Extract the (X, Y) coordinate from the center of the cell holding the provided text.  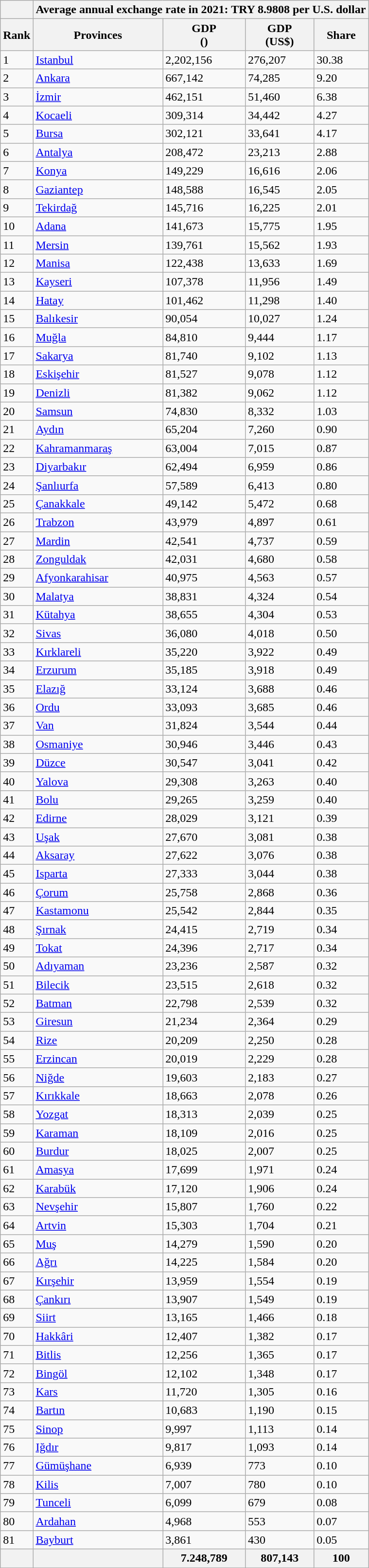
Sinop (98, 1429)
13,959 (204, 1281)
3,041 (280, 763)
2,229 (280, 1059)
Osmaniye (98, 744)
0.59 (341, 541)
7,007 (204, 1484)
2.01 (341, 208)
27,670 (204, 836)
3,446 (280, 744)
15 (17, 319)
0.39 (341, 818)
24 (17, 485)
18 (17, 374)
Kilis (98, 1484)
12,102 (204, 1373)
4,324 (280, 596)
1.49 (341, 282)
3,918 (280, 670)
29,308 (204, 781)
0.29 (341, 1022)
75 (17, 1429)
İzmir (98, 97)
807,143 (280, 1558)
1.93 (341, 244)
81 (17, 1540)
84,810 (204, 337)
1,971 (280, 1170)
32 (17, 633)
5 (17, 134)
Şırnak (98, 929)
49,142 (204, 504)
0.05 (341, 1540)
14,279 (204, 1244)
Kütahya (98, 615)
49 (17, 948)
Muğla (98, 337)
9,062 (280, 393)
3,081 (280, 836)
Istanbul (98, 60)
15,562 (280, 244)
Denizli (98, 393)
7 (17, 171)
7,260 (280, 430)
78 (17, 1484)
Zonguldak (98, 559)
Ordu (98, 707)
25,542 (204, 911)
19,603 (204, 1077)
2,717 (280, 948)
80 (17, 1521)
Van (98, 726)
302,121 (204, 134)
7.248,789 (204, 1558)
Eskişehir (98, 374)
Giresun (98, 1022)
20 (17, 411)
27,622 (204, 855)
3,044 (280, 874)
20,019 (204, 1059)
30,547 (204, 763)
40 (17, 781)
0.36 (341, 892)
1,760 (280, 1207)
79 (17, 1503)
Gaziantep (98, 189)
4.27 (341, 115)
0.50 (341, 633)
2,587 (280, 966)
22 (17, 448)
11 (17, 244)
Sivas (98, 633)
Ankara (98, 78)
Kahramanmaraş (98, 448)
18,025 (204, 1151)
Manisa (98, 263)
23,236 (204, 966)
73 (17, 1392)
Yozgat (98, 1114)
2.06 (341, 171)
48 (17, 929)
3,121 (280, 818)
9,078 (280, 374)
Çankırı (98, 1299)
14 (17, 300)
Çorum (98, 892)
1,584 (280, 1262)
Kırşehir (98, 1281)
37 (17, 726)
25,758 (204, 892)
1.17 (341, 337)
62 (17, 1188)
21,234 (204, 1022)
3,861 (204, 1540)
Kırıkkale (98, 1096)
101,462 (204, 300)
Gümüşhane (98, 1466)
2,539 (280, 1003)
29 (17, 578)
65 (17, 1244)
Edirne (98, 818)
61 (17, 1170)
57,589 (204, 485)
1,093 (280, 1447)
2,078 (280, 1096)
63,004 (204, 448)
Samsun (98, 411)
1 (17, 60)
Artvin (98, 1225)
33 (17, 652)
2,250 (280, 1040)
2,844 (280, 911)
Erzurum (98, 670)
42,541 (204, 541)
Average annual exchange rate in 2021: TRY 8.9808 per U.S. dollar (201, 10)
Balıkesir (98, 319)
Muş (98, 1244)
35,185 (204, 670)
0.54 (341, 596)
9,444 (280, 337)
122,438 (204, 263)
33,641 (280, 134)
4,968 (204, 1521)
Karabük (98, 1188)
1.95 (341, 226)
9,817 (204, 1447)
1.03 (341, 411)
54 (17, 1040)
0.68 (341, 504)
Kayseri (98, 282)
66 (17, 1262)
2,007 (280, 1151)
3,259 (280, 800)
13 (17, 282)
33,093 (204, 707)
Antalya (98, 152)
26 (17, 522)
Share (341, 35)
13,907 (204, 1299)
667,142 (204, 78)
71 (17, 1355)
17 (17, 356)
6,413 (280, 485)
19 (17, 393)
Uşak (98, 836)
1,549 (280, 1299)
42 (17, 818)
27 (17, 541)
46 (17, 892)
Tunceli (98, 1503)
10 (17, 226)
25 (17, 504)
Çanakkale (98, 504)
56 (17, 1077)
2.05 (341, 189)
3,685 (280, 707)
2,183 (280, 1077)
16,225 (280, 208)
Burdur (98, 1151)
Aydın (98, 430)
2,016 (280, 1133)
23,515 (204, 985)
44 (17, 855)
Bilecik (98, 985)
36,080 (204, 633)
149,229 (204, 171)
780 (280, 1484)
90,054 (204, 319)
Rize (98, 1040)
1,365 (280, 1355)
6,939 (204, 1466)
Amasya (98, 1170)
Tokat (98, 948)
16,545 (280, 189)
3 (17, 97)
65,204 (204, 430)
7,015 (280, 448)
53 (17, 1022)
Düzce (98, 763)
16 (17, 337)
139,761 (204, 244)
42,031 (204, 559)
Hatay (98, 300)
0.58 (341, 559)
11,298 (280, 300)
9,997 (204, 1429)
27,333 (204, 874)
4,304 (280, 615)
0.27 (341, 1077)
12 (17, 263)
276,207 (280, 60)
45 (17, 874)
Bitlis (98, 1355)
69 (17, 1318)
Bartın (98, 1410)
38 (17, 744)
8,332 (280, 411)
1.13 (341, 356)
GDP(US$) (280, 35)
2,364 (280, 1022)
16,616 (280, 171)
60 (17, 1151)
0.26 (341, 1096)
107,378 (204, 282)
Bingöl (98, 1373)
81,527 (204, 374)
12,407 (204, 1336)
141,673 (204, 226)
38,831 (204, 596)
11,956 (280, 282)
0.42 (341, 763)
208,472 (204, 152)
Karaman (98, 1133)
21 (17, 430)
81,740 (204, 356)
145,716 (204, 208)
6.38 (341, 97)
4,018 (280, 633)
12,256 (204, 1355)
13,633 (280, 263)
Şanlıurfa (98, 485)
Kastamonu (98, 911)
30 (17, 596)
17,699 (204, 1170)
Nevşehir (98, 1207)
15,303 (204, 1225)
1,190 (280, 1410)
14,225 (204, 1262)
17,120 (204, 1188)
6,959 (280, 467)
9 (17, 208)
57 (17, 1096)
23 (17, 467)
2.88 (341, 152)
Adıyaman (98, 966)
2,039 (280, 1114)
30.38 (341, 60)
2 (17, 78)
1,704 (280, 1225)
Mersin (98, 244)
43 (17, 836)
1,906 (280, 1188)
76 (17, 1447)
1,466 (280, 1318)
GDP() (204, 35)
Bayburt (98, 1540)
58 (17, 1114)
8 (17, 189)
0.53 (341, 615)
Kars (98, 1392)
4,897 (280, 522)
Konya (98, 171)
11,720 (204, 1392)
67 (17, 1281)
68 (17, 1299)
Aksaray (98, 855)
9,102 (280, 356)
462,151 (204, 97)
2,868 (280, 892)
55 (17, 1059)
0.15 (341, 1410)
0.86 (341, 467)
74,285 (280, 78)
18,313 (204, 1114)
Bolu (98, 800)
430 (280, 1540)
50 (17, 966)
Hakkâri (98, 1336)
13,165 (204, 1318)
Afyonkarahisar (98, 578)
6 (17, 152)
Elazığ (98, 689)
0.57 (341, 578)
15,807 (204, 1207)
6,099 (204, 1503)
0.08 (341, 1503)
3,076 (280, 855)
41 (17, 800)
47 (17, 911)
52 (17, 1003)
1,113 (280, 1429)
3,263 (280, 781)
Isparta (98, 874)
Malatya (98, 596)
34,442 (280, 115)
1.40 (341, 300)
24,415 (204, 929)
1,382 (280, 1336)
34 (17, 670)
148,588 (204, 189)
9.20 (341, 78)
20,209 (204, 1040)
39 (17, 763)
5,472 (280, 504)
1,305 (280, 1392)
64 (17, 1225)
0.16 (341, 1392)
10,027 (280, 319)
72 (17, 1373)
1,554 (280, 1281)
31,824 (204, 726)
Kırklareli (98, 652)
31 (17, 615)
0.44 (341, 726)
30,946 (204, 744)
553 (280, 1521)
Niğde (98, 1077)
Mardin (98, 541)
63 (17, 1207)
0.22 (341, 1207)
100 (341, 1558)
35,220 (204, 652)
Siirt (98, 1318)
0.18 (341, 1318)
23,213 (280, 152)
Sakarya (98, 356)
51,460 (280, 97)
77 (17, 1466)
0.80 (341, 485)
59 (17, 1133)
4 (17, 115)
Trabzon (98, 522)
0.61 (341, 522)
Rank (17, 35)
29,265 (204, 800)
28 (17, 559)
Batman (98, 1003)
Bursa (98, 134)
3,688 (280, 689)
Kocaeli (98, 115)
Tekirdağ (98, 208)
43,979 (204, 522)
15,775 (280, 226)
Ardahan (98, 1521)
2,719 (280, 929)
Provinces (98, 35)
22,798 (204, 1003)
70 (17, 1336)
81,382 (204, 393)
4,680 (280, 559)
3,922 (280, 652)
1,348 (280, 1373)
Erzincan (98, 1059)
4,563 (280, 578)
0.90 (341, 430)
0.43 (341, 744)
Iğdır (98, 1447)
1,590 (280, 1244)
1.24 (341, 319)
74,830 (204, 411)
Yalova (98, 781)
74 (17, 1410)
33,124 (204, 689)
62,494 (204, 467)
38,655 (204, 615)
Diyarbakır (98, 467)
0.87 (341, 448)
0.21 (341, 1225)
773 (280, 1466)
3,544 (280, 726)
18,109 (204, 1133)
4,737 (280, 541)
10,683 (204, 1410)
0.35 (341, 911)
24,396 (204, 948)
679 (280, 1503)
309,314 (204, 115)
40,975 (204, 578)
51 (17, 985)
Ağrı (98, 1262)
2,618 (280, 985)
4.17 (341, 134)
0.07 (341, 1521)
36 (17, 707)
18,663 (204, 1096)
28,029 (204, 818)
2,202,156 (204, 60)
35 (17, 689)
Adana (98, 226)
1.69 (341, 263)
